Return the (x, y) coordinate for the center point of the cell that contains the specified text.  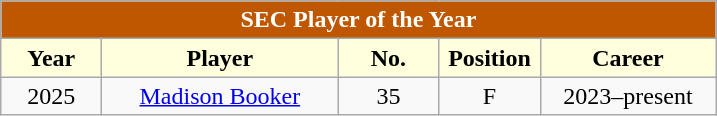
SEC Player of the Year (358, 20)
2025 (52, 96)
Madison Booker (220, 96)
35 (388, 96)
Year (52, 58)
F (490, 96)
Position (490, 58)
2023–present (628, 96)
Career (628, 58)
Player (220, 58)
No. (388, 58)
